Detect which cell encompasses the target text, then output its (x, y) center coordinate. 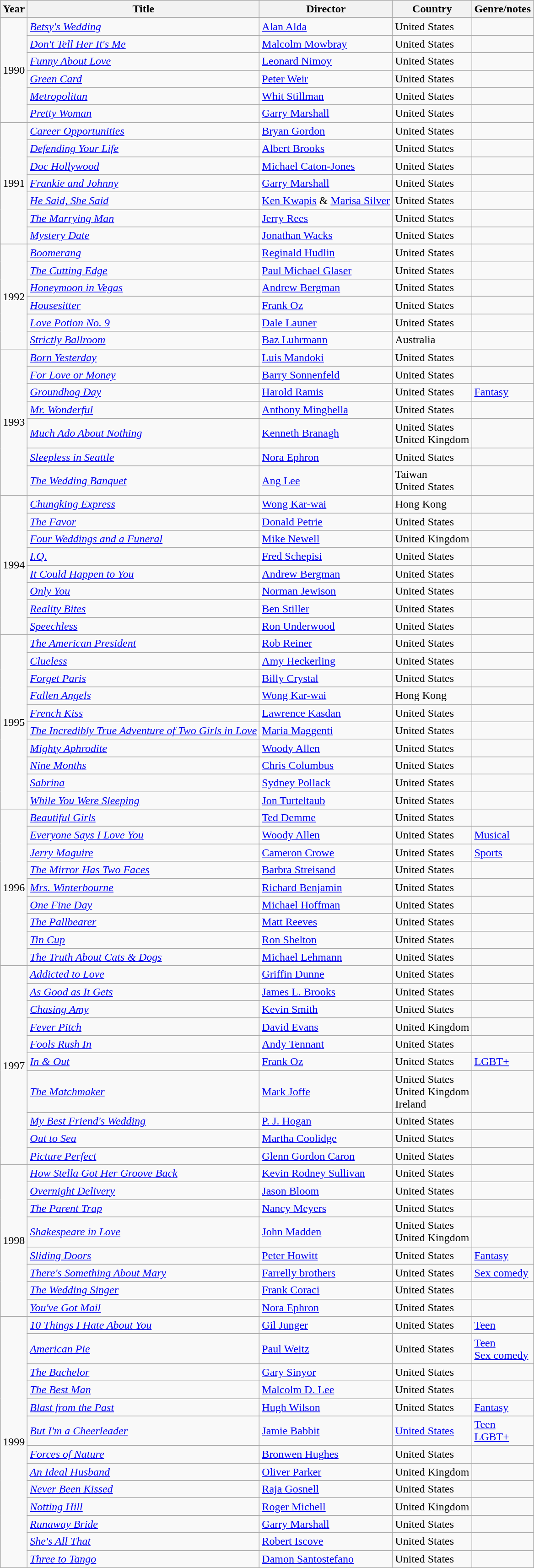
1991 (14, 183)
Betsy's Wedding (144, 27)
The Incredibly True Adventure of Two Girls in Love (144, 730)
While You Were Sleeping (144, 800)
Only You (144, 591)
Overnight Delivery (144, 1191)
The Cutting Edge (144, 270)
Ang Lee (326, 481)
Funny About Love (144, 61)
Barbra Streisand (326, 870)
He Said, She Said (144, 200)
Metropolitan (144, 96)
Barry Sonnenfeld (326, 375)
Bronwen Hughes (326, 1454)
Anthony Minghella (326, 410)
Runaway Bride (144, 1524)
Picture Perfect (144, 1156)
Baz Luhrmann (326, 340)
Richard Benjamin (326, 887)
As Good as It Gets (144, 992)
Love Potion No. 9 (144, 323)
TaiwanUnited States (432, 481)
Jerry Rees (326, 218)
Kenneth Branagh (326, 433)
Mr. Wonderful (144, 410)
Forget Paris (144, 678)
You've Got Mail (144, 1308)
Green Card (144, 79)
Shakespeare in Love (144, 1232)
Out to Sea (144, 1139)
David Evans (326, 1027)
The Truth About Cats & Dogs (144, 957)
In & Out (144, 1061)
The Wedding Singer (144, 1290)
Whit Stillman (326, 96)
LGBT+ (502, 1061)
1997 (14, 1065)
Gil Junger (326, 1325)
TeenSex comedy (502, 1348)
Matt Reeves (326, 922)
But I'm a Cheerleader (144, 1431)
Honeymoon in Vegas (144, 288)
French Kiss (144, 713)
Doc Hollywood (144, 166)
Michael Hoffman (326, 905)
Luis Mandoki (326, 357)
Raja Gosnell (326, 1489)
Michael Lehmann (326, 957)
Rob Reiner (326, 643)
Forces of Nature (144, 1454)
Defending Your Life (144, 148)
Never Been Kissed (144, 1489)
Mark Joffe (326, 1091)
Kevin Smith (326, 1009)
Ron Shelton (326, 940)
Speechless (144, 626)
Griffin Dunne (326, 974)
Year (14, 9)
1990 (14, 70)
Mystery Date (144, 236)
American Pie (144, 1348)
Gary Sinyor (326, 1372)
The Best Man (144, 1390)
Fever Pitch (144, 1027)
1995 (14, 722)
Fallen Angels (144, 696)
1994 (14, 565)
Paul Michael Glaser (326, 270)
Paul Weitz (326, 1348)
1996 (14, 888)
Director (326, 9)
The Favor (144, 521)
She's All That (144, 1541)
Peter Weir (326, 79)
Glenn Gordon Caron (326, 1156)
One Fine Day (144, 905)
Andy Tennant (326, 1044)
Nancy Meyers (326, 1208)
Beautiful Girls (144, 818)
Bryan Gordon (326, 131)
Genre/notes (502, 9)
The Pallbearer (144, 922)
Three to Tango (144, 1559)
James L. Brooks (326, 992)
Kevin Rodney Sullivan (326, 1173)
Everyone Says I Love You (144, 835)
Jason Bloom (326, 1191)
It Could Happen to You (144, 574)
Chasing Amy (144, 1009)
Born Yesterday (144, 357)
Australia (432, 340)
Malcolm Mowbray (326, 44)
Pretty Woman (144, 114)
The Parent Trap (144, 1208)
Reality Bites (144, 609)
Sydney Pollack (326, 783)
Peter Howitt (326, 1255)
Sports (502, 853)
P. J. Hogan (326, 1121)
Jamie Babbit (326, 1431)
Sex comedy (502, 1273)
Albert Brooks (326, 148)
Blast from the Past (144, 1407)
The Wedding Banquet (144, 481)
Sliding Doors (144, 1255)
Maria Maggenti (326, 730)
John Madden (326, 1232)
Dale Launer (326, 323)
1992 (14, 297)
10 Things I Hate About You (144, 1325)
Teen (502, 1325)
Frankie and Johnny (144, 183)
Sabrina (144, 783)
Amy Heckerling (326, 661)
Lawrence Kasdan (326, 713)
Clueless (144, 661)
My Best Friend's Wedding (144, 1121)
The Matchmaker (144, 1091)
I.Q. (144, 557)
The Mirror Has Two Faces (144, 870)
Fred Schepisi (326, 557)
For Love or Money (144, 375)
Hugh Wilson (326, 1407)
Ron Underwood (326, 626)
Frank Coraci (326, 1290)
Chungking Express (144, 504)
Jerry Maguire (144, 853)
Sleepless in Seattle (144, 457)
The American President (144, 643)
Leonard Nimoy (326, 61)
Mike Newell (326, 539)
Malcolm D. Lee (326, 1390)
Jonathan Wacks (326, 236)
Groundhog Day (144, 392)
Housesitter (144, 305)
1998 (14, 1241)
Title (144, 9)
Ted Demme (326, 818)
Norman Jewison (326, 591)
How Stella Got Her Groove Back (144, 1173)
Nine Months (144, 765)
Musical (502, 835)
Farrelly brothers (326, 1273)
Alan Alda (326, 27)
Robert Iscove (326, 1541)
Much Ado About Nothing (144, 433)
The Marrying Man (144, 218)
Donald Petrie (326, 521)
Career Opportunities (144, 131)
TeenLGBT+ (502, 1431)
Jon Turteltaub (326, 800)
Strictly Ballroom (144, 340)
The Bachelor (144, 1372)
Country (432, 9)
Roger Michell (326, 1507)
United StatesUnited KingdomIreland (432, 1091)
Billy Crystal (326, 678)
Addicted to Love (144, 974)
Mrs. Winterbourne (144, 887)
Tin Cup (144, 940)
Ben Stiller (326, 609)
1999 (14, 1442)
Harold Ramis (326, 392)
Four Weddings and a Funeral (144, 539)
There's Something About Mary (144, 1273)
Chris Columbus (326, 765)
An Ideal Husband (144, 1472)
Mighty Aphrodite (144, 748)
Ken Kwapis & Marisa Silver (326, 200)
Fools Rush In (144, 1044)
Reginald Hudlin (326, 253)
Martha Coolidge (326, 1139)
Boomerang (144, 253)
Notting Hill (144, 1507)
1993 (14, 422)
Cameron Crowe (326, 853)
Don't Tell Her It's Me (144, 44)
Damon Santostefano (326, 1559)
Oliver Parker (326, 1472)
Michael Caton-Jones (326, 166)
